Return the [x, y] coordinate for the center point of the cell that contains the specified text.  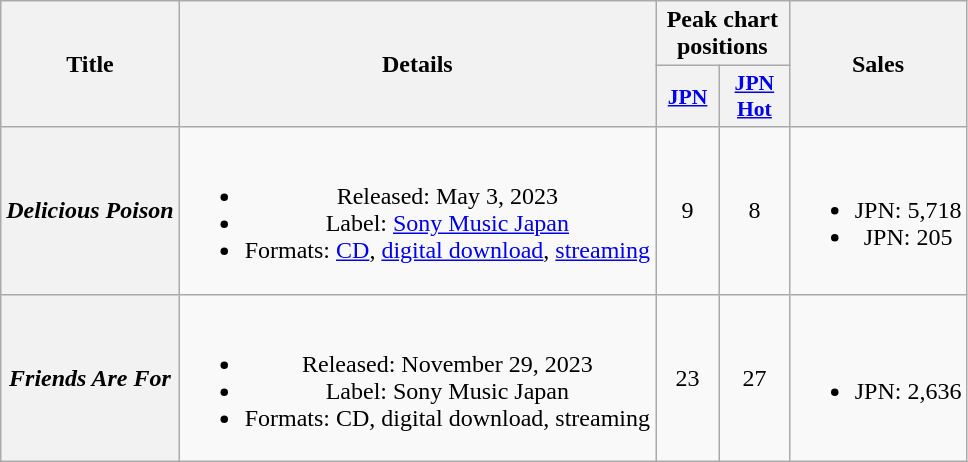
JPN [688, 96]
27 [755, 378]
Delicious Poison [90, 210]
9 [688, 210]
JPN: 5,718 JPN: 205 [878, 210]
JPN: 2,636 [878, 378]
Friends Are For [90, 378]
Released: November 29, 2023Label: Sony Music JapanFormats: CD, digital download, streaming [417, 378]
8 [755, 210]
Sales [878, 64]
Released: May 3, 2023Label: Sony Music JapanFormats: CD, digital download, streaming [417, 210]
Peak chart positions [723, 34]
23 [688, 378]
Title [90, 64]
JPNHot [755, 96]
Details [417, 64]
